Identify which cell holds the provided text, then report its [X, Y] central coordinate. 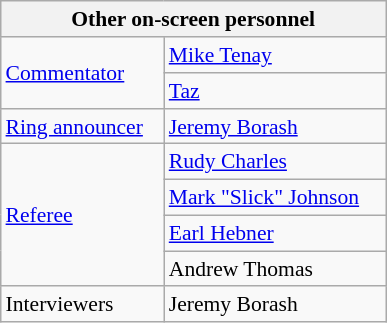
Referee [82, 215]
Taz [275, 91]
Andrew Thomas [275, 269]
Interviewers [82, 304]
Rudy Charles [275, 162]
Ring announcer [82, 126]
Mark "Slick" Johnson [275, 197]
Commentator [82, 72]
Mike Tenay [275, 55]
Earl Hebner [275, 233]
Other on-screen personnel [194, 19]
